For the text-containing cell, return its midpoint in [x, y] coordinate format. 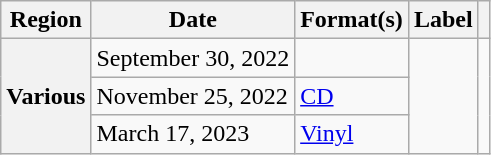
March 17, 2023 [193, 134]
September 30, 2022 [193, 58]
CD [352, 96]
Date [193, 20]
Region [46, 20]
Vinyl [352, 134]
Format(s) [352, 20]
November 25, 2022 [193, 96]
Various [46, 96]
Label [443, 20]
